Determine the (x, y) coordinate at the center of the cell enclosing the given text.  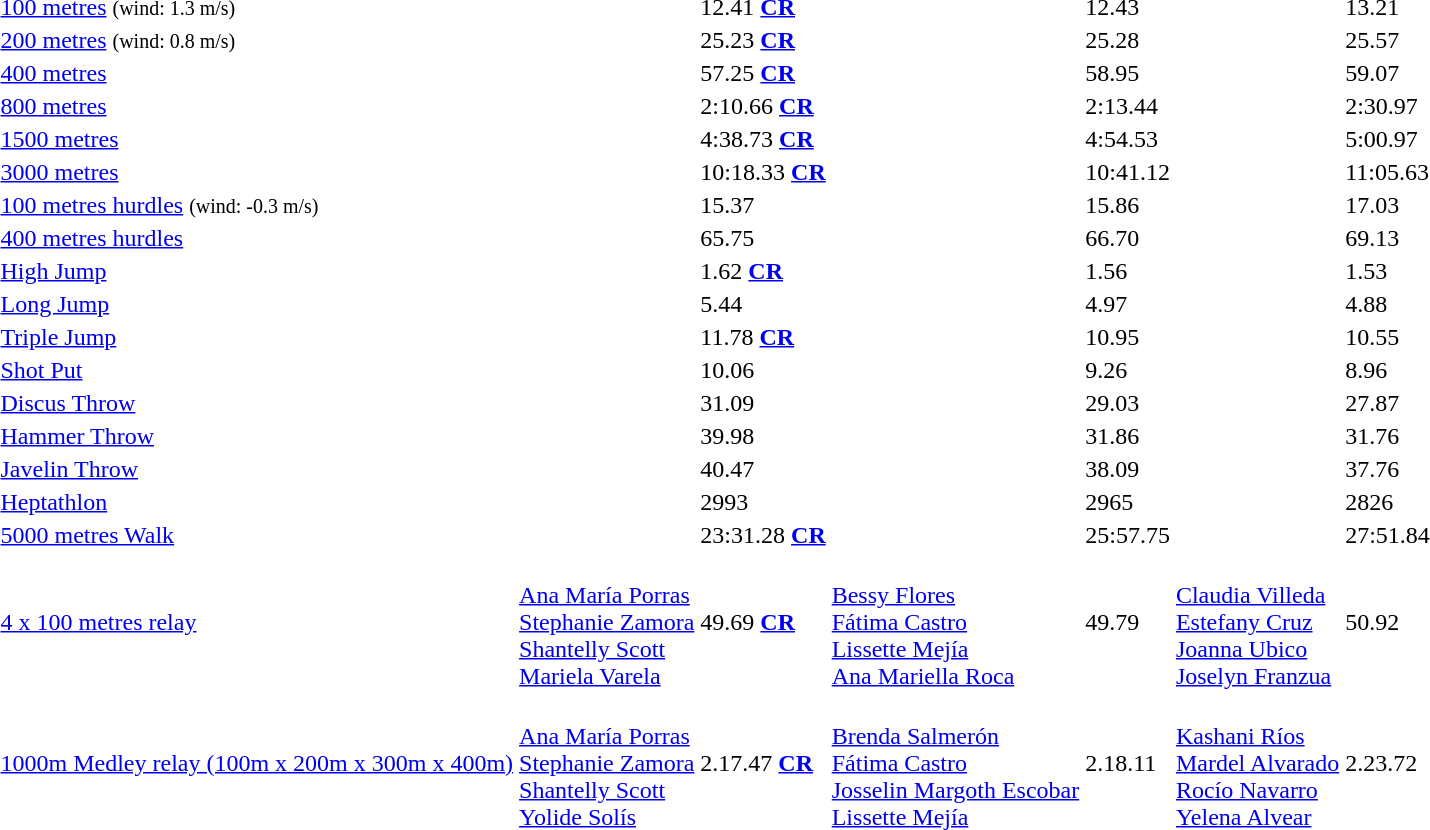
11.78 CR (763, 337)
25.28 (1128, 40)
15.37 (763, 205)
4.97 (1128, 304)
2965 (1128, 502)
2:13.44 (1128, 106)
39.98 (763, 436)
66.70 (1128, 238)
29.03 (1128, 403)
65.75 (763, 238)
23:31.28 CR (763, 535)
31.09 (763, 403)
31.86 (1128, 436)
Bessy Flores Fátima Castro Lissette Mejía Ana Mariella Roca (956, 622)
49.69 CR (763, 622)
25.23 CR (763, 40)
49.79 (1128, 622)
1.56 (1128, 271)
38.09 (1128, 469)
58.95 (1128, 73)
57.25 CR (763, 73)
1.62 CR (763, 271)
10:18.33 CR (763, 172)
15.86 (1128, 205)
9.26 (1128, 370)
Ana María Porras Stephanie Zamora Shantelly Scott Mariela Varela (607, 622)
2993 (763, 502)
10:41.12 (1128, 172)
5.44 (763, 304)
4:54.53 (1128, 139)
10.95 (1128, 337)
25:57.75 (1128, 535)
Claudia Villeda Estefany Cruz Joanna Ubico Joselyn Franzua (1257, 622)
2:10.66 CR (763, 106)
10.06 (763, 370)
4:38.73 CR (763, 139)
40.47 (763, 469)
